Determine the [X, Y] coordinate at the center of the cell enclosing the given text.  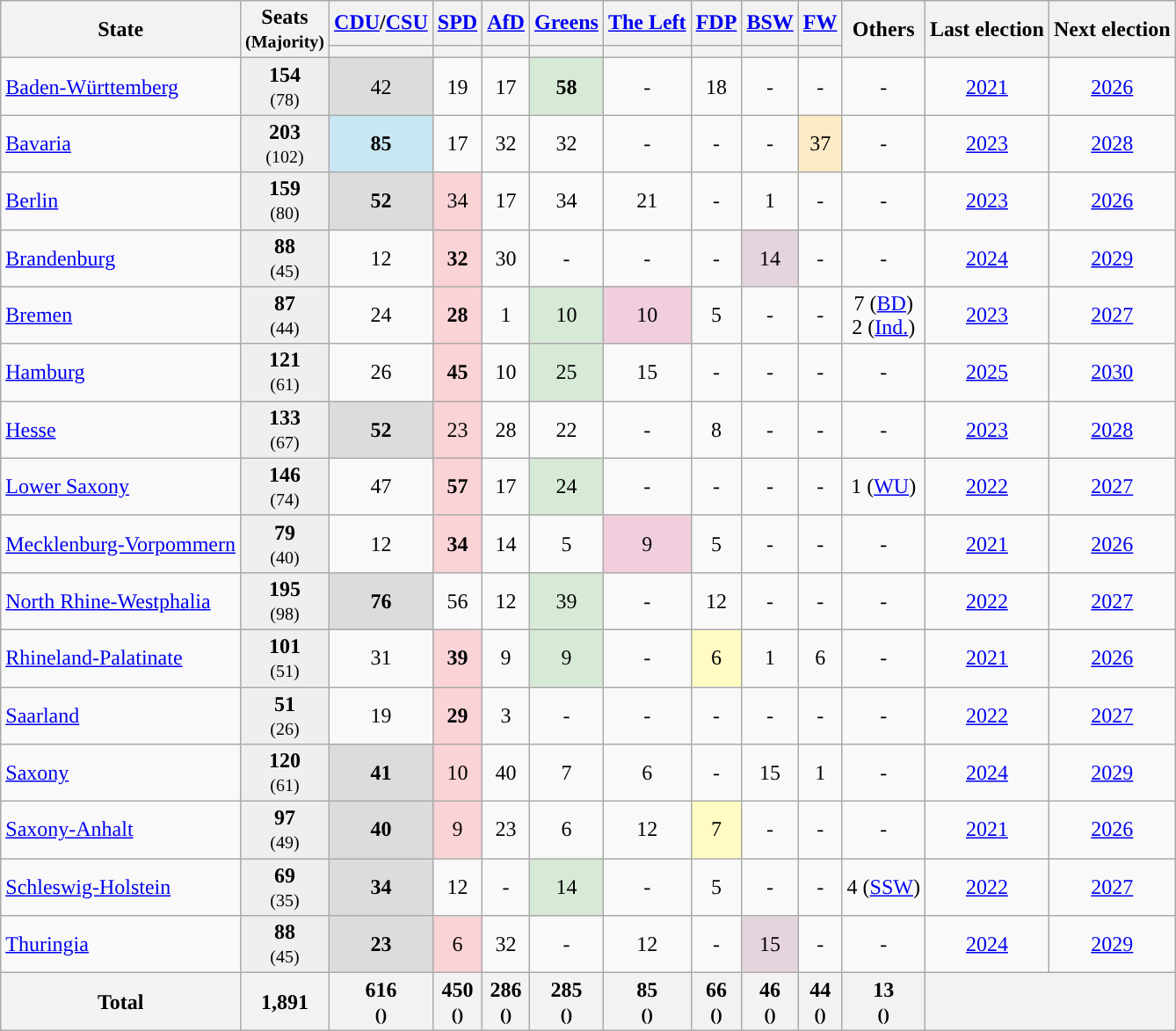
101(51) [285, 657]
Baden-Württemberg [121, 86]
7 (BD)2 (Ind.) [883, 315]
146(74) [285, 487]
Others [883, 30]
56 [457, 601]
Last election [986, 30]
Saarland [121, 715]
1,891 [285, 1002]
Schleswig-Holstein [121, 888]
51(26) [285, 715]
Saxony-Anhalt [121, 830]
37 [820, 144]
Rhineland-Palatinate [121, 657]
195(98) [285, 601]
44() [820, 1002]
North Rhine-Westphalia [121, 601]
29 [457, 715]
2030 [1112, 373]
25 [566, 373]
AfD [506, 23]
FW [820, 23]
Thuringia [121, 944]
203(102) [285, 144]
616() [381, 1002]
47 [381, 487]
41 [381, 773]
85() [647, 1002]
85 [381, 144]
76 [381, 601]
2025 [986, 373]
Berlin [121, 200]
8 [716, 429]
State [121, 30]
58 [566, 86]
159(80) [285, 200]
The Left [647, 23]
87(44) [285, 315]
BSW [770, 23]
1 (WU) [883, 487]
4 (SSW) [883, 888]
Next election [1112, 30]
69(35) [285, 888]
22 [566, 429]
120(61) [285, 773]
66() [716, 1002]
46() [770, 1002]
154(78) [285, 86]
CDU/CSU [381, 23]
121(61) [285, 373]
Mecklenburg-Vorpommern [121, 543]
Bavaria [121, 144]
Total [121, 1002]
133(67) [285, 429]
42 [381, 86]
Greens [566, 23]
Brandenburg [121, 258]
285() [566, 1002]
286() [506, 1002]
FDP [716, 23]
Bremen [121, 315]
21 [647, 200]
Seats(Majority) [285, 30]
45 [457, 373]
Hamburg [121, 373]
Lower Saxony [121, 487]
450() [457, 1002]
SPD [457, 23]
18 [716, 86]
26 [381, 373]
Hesse [121, 429]
13() [883, 1002]
Saxony [121, 773]
57 [457, 487]
30 [506, 258]
97(49) [285, 830]
79(40) [285, 543]
3 [506, 715]
31 [381, 657]
